Search for the cell housing the specified text and yield its (X, Y) center coordinate. 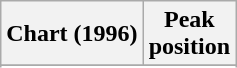
Peakposition (189, 34)
Chart (1996) (72, 34)
